Provide the [X, Y] coordinate of the cell's center where the given text is located.  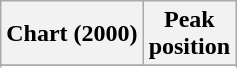
Chart (2000) [72, 34]
Peak position [189, 34]
